Detect which cell encompasses the target text, then output its [X, Y] center coordinate. 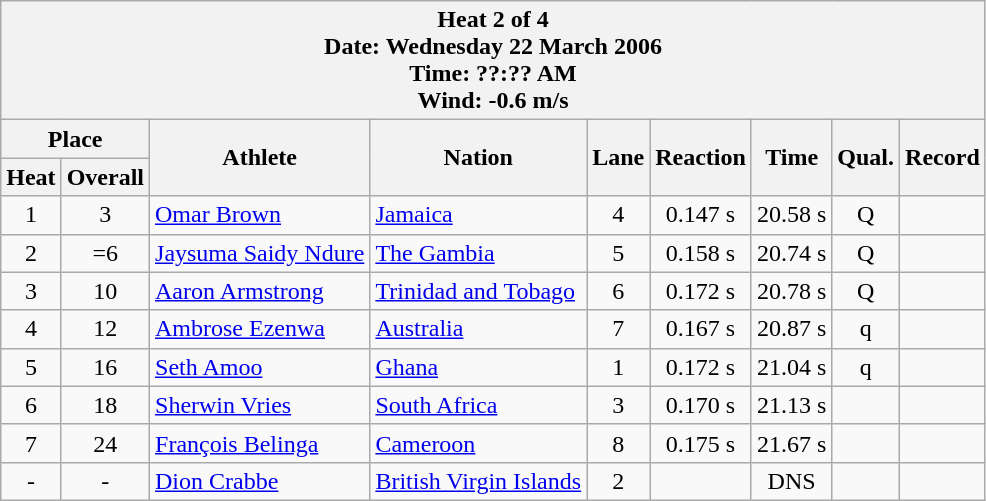
Trinidad and Tobago [478, 291]
20.78 s [791, 291]
24 [105, 443]
12 [105, 329]
British Virgin Islands [478, 481]
Qual. [866, 158]
Aaron Armstrong [260, 291]
20.87 s [791, 329]
Australia [478, 329]
Heat [31, 177]
18 [105, 405]
21.13 s [791, 405]
Omar Brown [260, 215]
0.158 s [701, 253]
DNS [791, 481]
21.67 s [791, 443]
0.170 s [701, 405]
The Gambia [478, 253]
Jamaica [478, 215]
16 [105, 367]
François Belinga [260, 443]
20.58 s [791, 215]
Time [791, 158]
South Africa [478, 405]
0.147 s [701, 215]
Heat 2 of 4 Date: Wednesday 22 March 2006 Time: ??:?? AM Wind: -0.6 m/s [494, 60]
Nation [478, 158]
21.04 s [791, 367]
Record [943, 158]
=6 [105, 253]
Overall [105, 177]
8 [618, 443]
Athlete [260, 158]
Ambrose Ezenwa [260, 329]
Place [76, 139]
Dion Crabbe [260, 481]
Seth Amoo [260, 367]
Ghana [478, 367]
Sherwin Vries [260, 405]
Cameroon [478, 443]
Lane [618, 158]
Jaysuma Saidy Ndure [260, 253]
0.167 s [701, 329]
Reaction [701, 158]
20.74 s [791, 253]
0.175 s [701, 443]
10 [105, 291]
